Search for the cell housing the specified text and yield its [x, y] center coordinate. 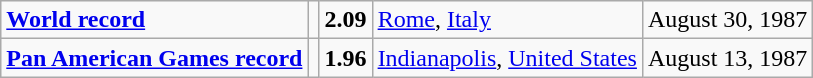
Pan American Games record [154, 58]
August 30, 1987 [727, 20]
World record [154, 20]
1.96 [346, 58]
2.09 [346, 20]
Rome, Italy [507, 20]
August 13, 1987 [727, 58]
Indianapolis, United States [507, 58]
